Identify which cell holds the provided text, then report its (x, y) central coordinate. 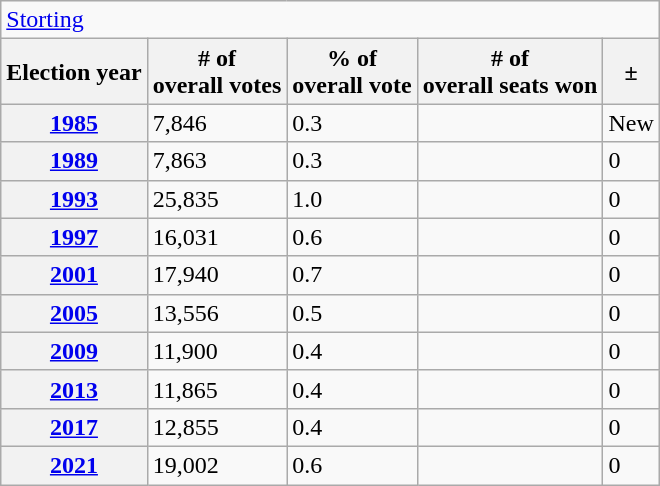
13,556 (217, 313)
1989 (74, 161)
11,865 (217, 389)
25,835 (217, 199)
19,002 (217, 465)
0.5 (352, 313)
11,900 (217, 351)
7,846 (217, 123)
Election year (74, 72)
7,863 (217, 161)
± (631, 72)
2005 (74, 313)
% ofoverall vote (352, 72)
1997 (74, 237)
# ofoverall seats won (510, 72)
New (631, 123)
2021 (74, 465)
12,855 (217, 427)
17,940 (217, 275)
Storting (330, 20)
1.0 (352, 199)
1993 (74, 199)
1985 (74, 123)
2001 (74, 275)
# ofoverall votes (217, 72)
2013 (74, 389)
0.7 (352, 275)
2017 (74, 427)
2009 (74, 351)
16,031 (217, 237)
